Return the (x, y) coordinate for the center point of the cell that contains the specified text.  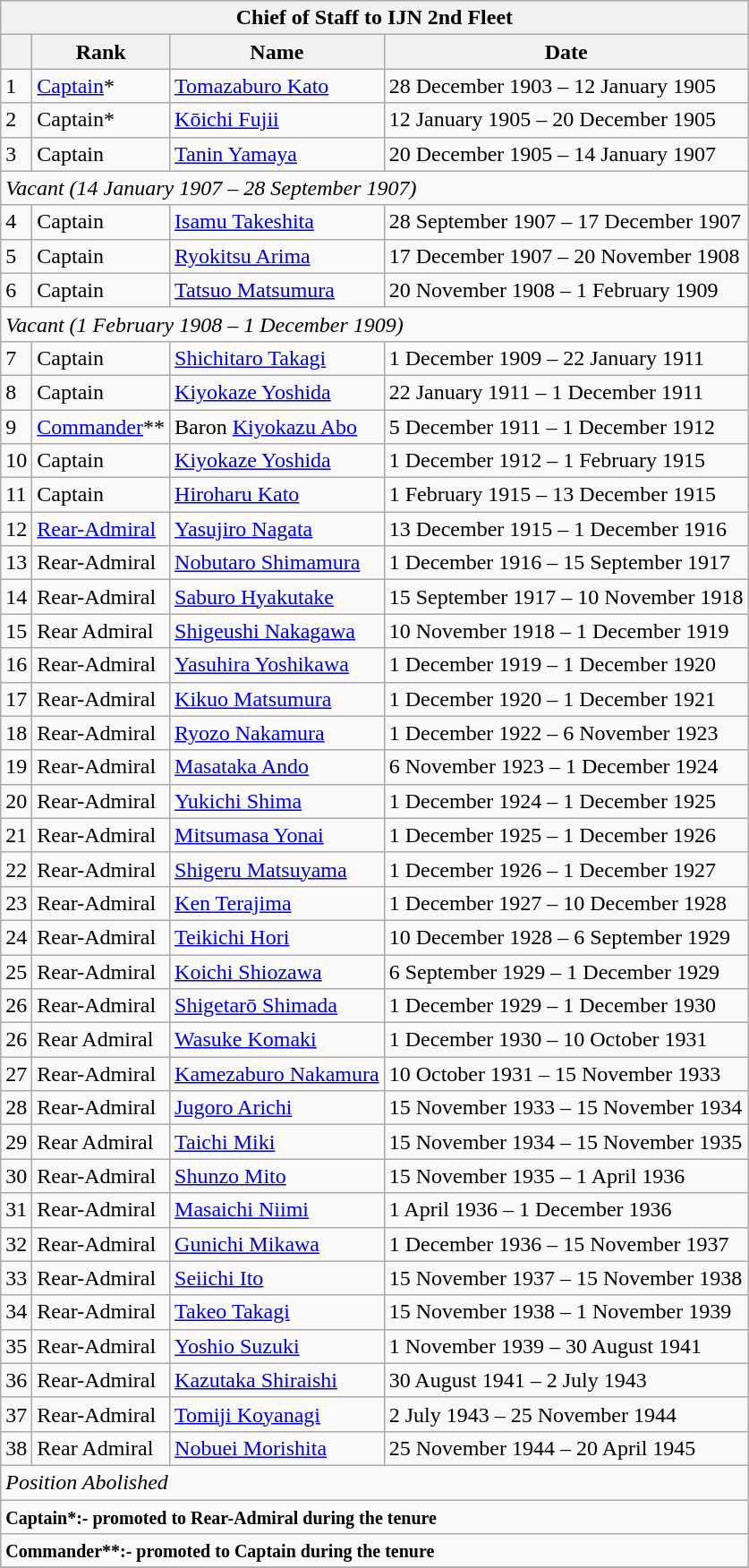
10 December 1928 – 6 September 1929 (566, 937)
1 December 1927 – 10 December 1928 (566, 903)
30 (16, 1176)
28 September 1907 – 17 December 1907 (566, 222)
1 December 1936 – 15 November 1937 (566, 1244)
20 November 1908 – 1 February 1909 (566, 290)
37 (16, 1414)
1 December 1924 – 1 December 1925 (566, 801)
12 January 1905 – 20 December 1905 (566, 120)
13 (16, 563)
19 (16, 767)
8 (16, 392)
4 (16, 222)
Nobutaro Shimamura (277, 563)
Kōichi Fujii (277, 120)
Yasuhira Yoshikawa (277, 665)
6 September 1929 – 1 December 1929 (566, 971)
Nobuei Morishita (277, 1448)
Koichi Shiozawa (277, 971)
7 (16, 358)
Shigeru Matsuyama (277, 869)
27 (16, 1074)
1 December 1926 – 1 December 1927 (566, 869)
1 November 1939 – 30 August 1941 (566, 1346)
5 December 1911 – 1 December 1912 (566, 427)
28 (16, 1108)
10 (16, 461)
Masataka Ando (277, 767)
20 (16, 801)
24 (16, 937)
38 (16, 1448)
Ken Terajima (277, 903)
Kikuo Matsumura (277, 699)
15 September 1917 – 10 November 1918 (566, 597)
33 (16, 1278)
Masaichi Niimi (277, 1210)
17 December 1907 – 20 November 1908 (566, 256)
34 (16, 1312)
Isamu Takeshita (277, 222)
1 December 1920 – 1 December 1921 (566, 699)
15 (16, 631)
6 (16, 290)
Vacant (1 February 1908 – 1 December 1909) (374, 324)
Gunichi Mikawa (277, 1244)
5 (16, 256)
Ryokitsu Arima (277, 256)
Tanin Yamaya (277, 154)
15 November 1933 – 15 November 1934 (566, 1108)
Captain*:- promoted to Rear-Admiral during the tenure (374, 1517)
2 (16, 120)
30 August 1941 – 2 July 1943 (566, 1380)
Yoshio Suzuki (277, 1346)
1 December 1922 – 6 November 1923 (566, 733)
Kamezaburo Nakamura (277, 1074)
Tomiji Koyanagi (277, 1414)
1 December 1912 – 1 February 1915 (566, 461)
2 July 1943 – 25 November 1944 (566, 1414)
10 October 1931 – 15 November 1933 (566, 1074)
Mitsumasa Yonai (277, 835)
Shigetarō Shimada (277, 1006)
14 (16, 597)
Shigeushi Nakagawa (277, 631)
Vacant (14 January 1907 – 28 September 1907) (374, 188)
11 (16, 495)
20 December 1905 – 14 January 1907 (566, 154)
15 November 1935 – 1 April 1936 (566, 1176)
25 (16, 971)
Kazutaka Shiraishi (277, 1380)
Position Abolished (374, 1482)
Chief of Staff to IJN 2nd Fleet (374, 18)
22 (16, 869)
Shunzo Mito (277, 1176)
Baron Kiyokazu Abo (277, 427)
Name (277, 52)
15 November 1937 – 15 November 1938 (566, 1278)
Takeo Takagi (277, 1312)
Saburo Hyakutake (277, 597)
35 (16, 1346)
1 December 1929 – 1 December 1930 (566, 1006)
Ryozo Nakamura (277, 733)
Commander** (101, 427)
12 (16, 529)
1 December 1919 – 1 December 1920 (566, 665)
Yasujiro Nagata (277, 529)
Wasuke Komaki (277, 1040)
Seiichi Ito (277, 1278)
3 (16, 154)
Jugoro Arichi (277, 1108)
10 November 1918 – 1 December 1919 (566, 631)
Date (566, 52)
Tatsuo Matsumura (277, 290)
36 (16, 1380)
17 (16, 699)
1 December 1925 – 1 December 1926 (566, 835)
22 January 1911 – 1 December 1911 (566, 392)
15 November 1934 – 15 November 1935 (566, 1142)
1 April 1936 – 1 December 1936 (566, 1210)
1 February 1915 – 13 December 1915 (566, 495)
Taichi Miki (277, 1142)
Hiroharu Kato (277, 495)
32 (16, 1244)
15 November 1938 – 1 November 1939 (566, 1312)
16 (16, 665)
Teikichi Hori (277, 937)
23 (16, 903)
25 November 1944 – 20 April 1945 (566, 1448)
Commander**:- promoted to Captain during the tenure (374, 1551)
6 November 1923 – 1 December 1924 (566, 767)
9 (16, 427)
13 December 1915 – 1 December 1916 (566, 529)
29 (16, 1142)
18 (16, 733)
1 (16, 86)
1 December 1909 – 22 January 1911 (566, 358)
1 December 1930 – 10 October 1931 (566, 1040)
1 December 1916 – 15 September 1917 (566, 563)
Shichitaro Takagi (277, 358)
Rank (101, 52)
Yukichi Shima (277, 801)
28 December 1903 – 12 January 1905 (566, 86)
21 (16, 835)
Tomazaburo Kato (277, 86)
31 (16, 1210)
